Return the [X, Y] coordinate for the center point of the cell that contains the specified text.  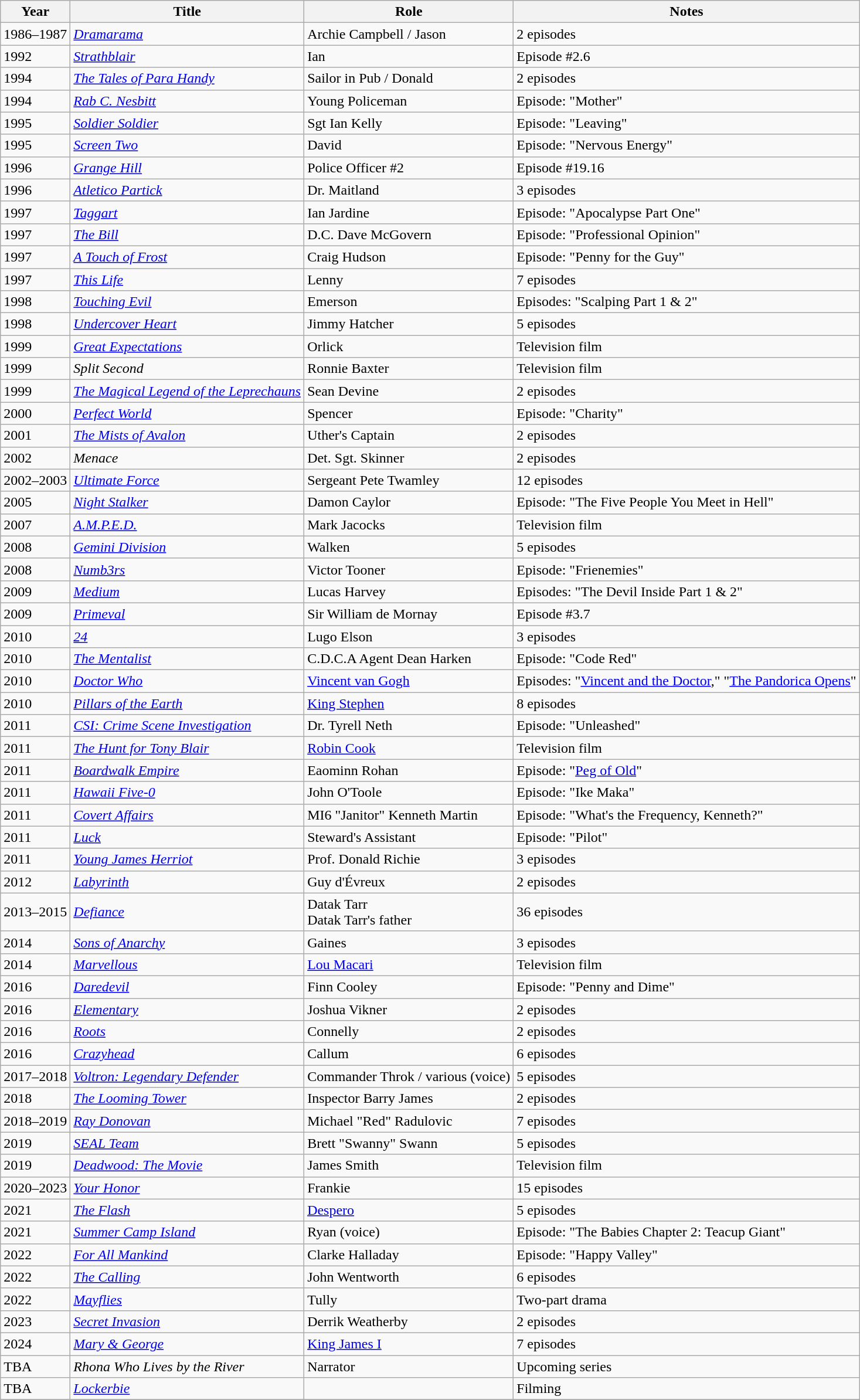
Vincent van Gogh [409, 681]
Episode #2.6 [686, 56]
2012 [35, 882]
Mark Jacocks [409, 525]
Ian [409, 56]
Dr. Maitland [409, 190]
Commander Throk / various (voice) [409, 1076]
Inspector Barry James [409, 1099]
Upcoming series [686, 1367]
This Life [188, 280]
2002–2003 [35, 480]
A.M.P.E.D. [188, 525]
Lucas Harvey [409, 592]
Secret Invasion [188, 1321]
Sergeant Pete Twamley [409, 480]
Episode: "Peg of Old" [686, 770]
Menace [188, 458]
Grange Hill [188, 168]
Episode: "Code Red" [686, 659]
2018–2019 [35, 1121]
Deadwood: The Movie [188, 1165]
King Stephen [409, 704]
The Mentalist [188, 659]
Sons of Anarchy [188, 942]
Lou Macari [409, 964]
Episode: "Nervous Energy" [686, 145]
2007 [35, 525]
Crazyhead [188, 1054]
The Magical Legend of the Leprechauns [188, 391]
Episodes: "Scalping Part 1 & 2" [686, 302]
Despero [409, 1210]
The Looming Tower [188, 1099]
2024 [35, 1344]
12 episodes [686, 480]
Atletico Partick [188, 190]
Clarke Halladay [409, 1255]
Episode: "Pilot" [686, 837]
Episode #19.16 [686, 168]
Rab C. Nesbitt [188, 101]
Soldier Soldier [188, 123]
24 [188, 636]
Lockerbie [188, 1389]
2020–2023 [35, 1188]
Lenny [409, 280]
Marvellous [188, 964]
King James I [409, 1344]
Two-part drama [686, 1299]
Hawaii Five-0 [188, 793]
Lugo Elson [409, 636]
Sailor in Pub / Donald [409, 79]
Episode: "Penny for the Guy" [686, 257]
36 episodes [686, 912]
Pillars of the Earth [188, 704]
Role [409, 12]
John O'Toole [409, 793]
Numb3rs [188, 569]
Ronnie Baxter [409, 369]
James Smith [409, 1165]
Labyrinth [188, 882]
CSI: Crime Scene Investigation [188, 726]
Episode: "Penny and Dime" [686, 987]
John Wentworth [409, 1277]
A Touch of Frost [188, 257]
Frankie [409, 1188]
Episode: "What's the Frequency, Kenneth?" [686, 815]
15 episodes [686, 1188]
Your Honor [188, 1188]
Luck [188, 837]
Primeval [188, 614]
Connelly [409, 1032]
2018 [35, 1099]
The Calling [188, 1277]
Episode: "The Five People You Meet in Hell" [686, 502]
Callum [409, 1054]
Joshua Vikner [409, 1009]
Datak TarrDatak Tarr's father [409, 912]
Young Policeman [409, 101]
Narrator [409, 1367]
Sir William de Mornay [409, 614]
2013–2015 [35, 912]
Finn Cooley [409, 987]
The Hunt for Tony Blair [188, 748]
Dr. Tyrell Neth [409, 726]
David [409, 145]
Emerson [409, 302]
2002 [35, 458]
Episode: "Leaving" [686, 123]
2005 [35, 502]
Orlick [409, 346]
Dramarama [188, 34]
2001 [35, 436]
Split Second [188, 369]
Episodes: "The Devil Inside Part 1 & 2" [686, 592]
8 episodes [686, 704]
Mary & George [188, 1344]
Gemini Division [188, 547]
Prof. Donald Richie [409, 859]
Elementary [188, 1009]
Roots [188, 1032]
Daredevil [188, 987]
Episode: "Happy Valley" [686, 1255]
Sean Devine [409, 391]
Derrik Weatherby [409, 1321]
Episode: "Professional Opinion" [686, 235]
Episode: "Mother" [686, 101]
Boardwalk Empire [188, 770]
Covert Affairs [188, 815]
Taggart [188, 212]
Police Officer #2 [409, 168]
Guy d'Évreux [409, 882]
Ultimate Force [188, 480]
Mayflies [188, 1299]
Damon Caylor [409, 502]
Craig Hudson [409, 257]
The Bill [188, 235]
Filming [686, 1389]
2000 [35, 413]
The Mists of Avalon [188, 436]
The Flash [188, 1210]
Touching Evil [188, 302]
Medium [188, 592]
1986–1987 [35, 34]
Strathblair [188, 56]
2017–2018 [35, 1076]
Undercover Heart [188, 324]
Sgt Ian Kelly [409, 123]
Episode: "Charity" [686, 413]
Ian Jardine [409, 212]
Rhona Who Lives by the River [188, 1367]
Doctor Who [188, 681]
Robin Cook [409, 748]
Episode: "The Babies Chapter 2: Teacup Giant" [686, 1232]
Ray Donovan [188, 1121]
D.C. Dave McGovern [409, 235]
SEAL Team [188, 1143]
Gaines [409, 942]
Det. Sgt. Skinner [409, 458]
Perfect World [188, 413]
Night Stalker [188, 502]
Voltron: Legendary Defender [188, 1076]
MI6 "Janitor" Kenneth Martin [409, 815]
Year [35, 12]
Summer Camp Island [188, 1232]
Jimmy Hatcher [409, 324]
Ryan (voice) [409, 1232]
The Tales of Para Handy [188, 79]
Archie Campbell / Jason [409, 34]
Episode: "Unleashed" [686, 726]
Great Expectations [188, 346]
Episode #3.7 [686, 614]
Young James Herriot [188, 859]
Brett "Swanny" Swann [409, 1143]
C.D.C.A Agent Dean Harken [409, 659]
For All Mankind [188, 1255]
Episode: "Apocalypse Part One" [686, 212]
Eaominn Rohan [409, 770]
Notes [686, 12]
Uther's Captain [409, 436]
Steward's Assistant [409, 837]
Spencer [409, 413]
Michael "Red" Radulovic [409, 1121]
Walken [409, 547]
1992 [35, 56]
2023 [35, 1321]
Episode: "Ike Maka" [686, 793]
Tully [409, 1299]
Defiance [188, 912]
Screen Two [188, 145]
Title [188, 12]
Episodes: "Vincent and the Doctor," "The Pandorica Opens" [686, 681]
Victor Tooner [409, 569]
Episode: "Frienemies" [686, 569]
